Detect which cell encompasses the target text, then output its (x, y) center coordinate. 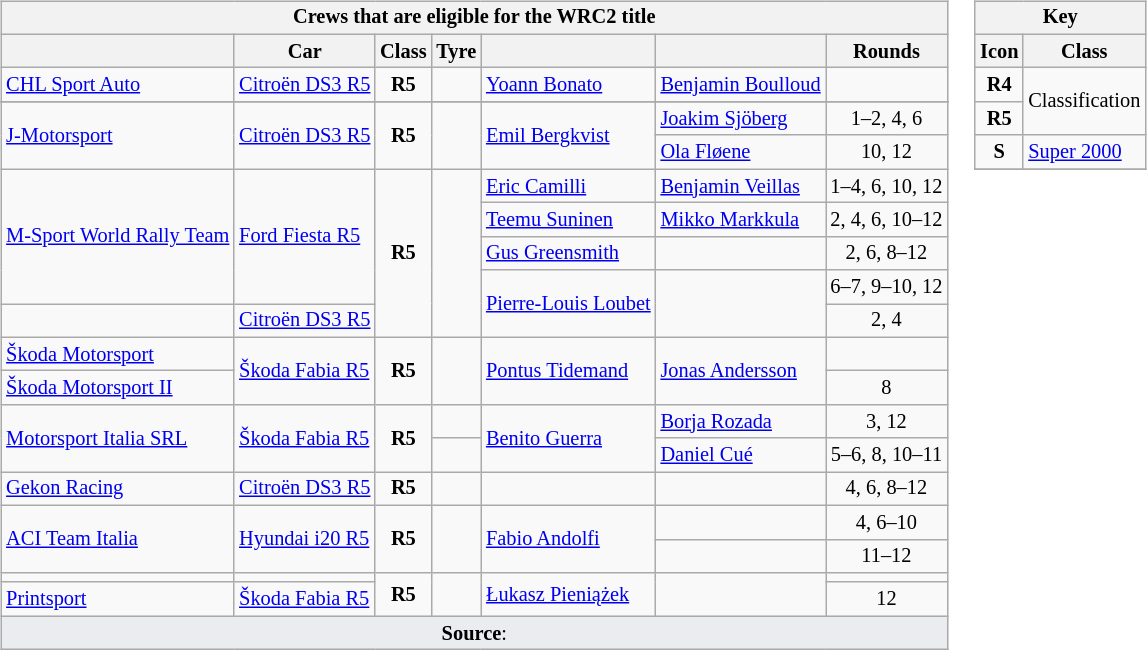
Łukasz Pieniążek (568, 594)
4, 6, 8–12 (887, 489)
Joakim Sjöberg (741, 119)
Motorsport Italia SRL (118, 438)
11–12 (887, 556)
Gus Greensmith (568, 253)
Benjamin Boulloud (741, 85)
Emil Bergkvist (568, 136)
Ola Fløene (741, 152)
8 (887, 388)
Jonas Andersson (741, 370)
5–6, 8, 10–11 (887, 455)
S (999, 152)
10, 12 (887, 152)
Škoda Motorsport (118, 354)
Benjamin Veillas (741, 186)
Fabio Andolfi (568, 538)
Super 2000 (1084, 152)
Hyundai i20 R5 (304, 538)
M-Sport World Rally Team (118, 236)
Source: (474, 633)
1–4, 6, 10, 12 (887, 186)
Printsport (118, 599)
2, 6, 8–12 (887, 253)
Icon (999, 51)
3, 12 (887, 422)
Tyre (456, 51)
Škoda Motorsport II (118, 388)
Rounds (887, 51)
6–7, 9–10, 12 (887, 287)
ACI Team Italia (118, 538)
2, 4, 6, 10–12 (887, 220)
Benito Guerra (568, 438)
Teemu Suninen (568, 220)
Ford Fiesta R5 (304, 236)
Daniel Cué (741, 455)
Crews that are eligible for the WRC2 title (474, 18)
Car (304, 51)
Mikko Markkula (741, 220)
R4 (999, 85)
Pierre-Louis Loubet (568, 304)
4, 6–10 (887, 522)
J-Motorsport (118, 136)
Classification (1084, 102)
Gekon Racing (118, 489)
12 (887, 599)
Borja Rozada (741, 422)
2, 4 (887, 321)
Key (1060, 18)
Yoann Bonato (568, 85)
CHL Sport Auto (118, 85)
1–2, 4, 6 (887, 119)
Pontus Tidemand (568, 370)
Eric Camilli (568, 186)
